Capture the cell that displays the provided text and extract its [X, Y] central coordinate. 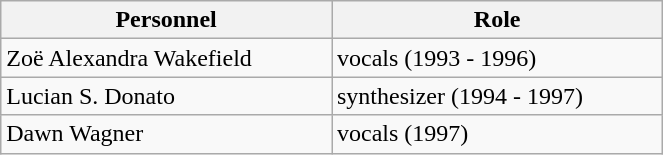
Dawn Wagner [166, 134]
Zoë Alexandra Wakefield [166, 58]
Personnel [166, 20]
Lucian S. Donato [166, 96]
synthesizer (1994 - 1997) [498, 96]
vocals (1997) [498, 134]
Role [498, 20]
vocals (1993 - 1996) [498, 58]
